Search for the cell housing the specified text and yield its [x, y] center coordinate. 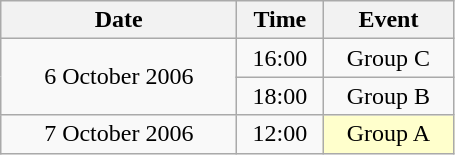
Event [388, 20]
Group A [388, 134]
7 October 2006 [119, 134]
Date [119, 20]
Group B [388, 96]
6 October 2006 [119, 77]
Time [280, 20]
16:00 [280, 58]
Group C [388, 58]
18:00 [280, 96]
12:00 [280, 134]
